Detect which cell encompasses the target text, then output its (x, y) center coordinate. 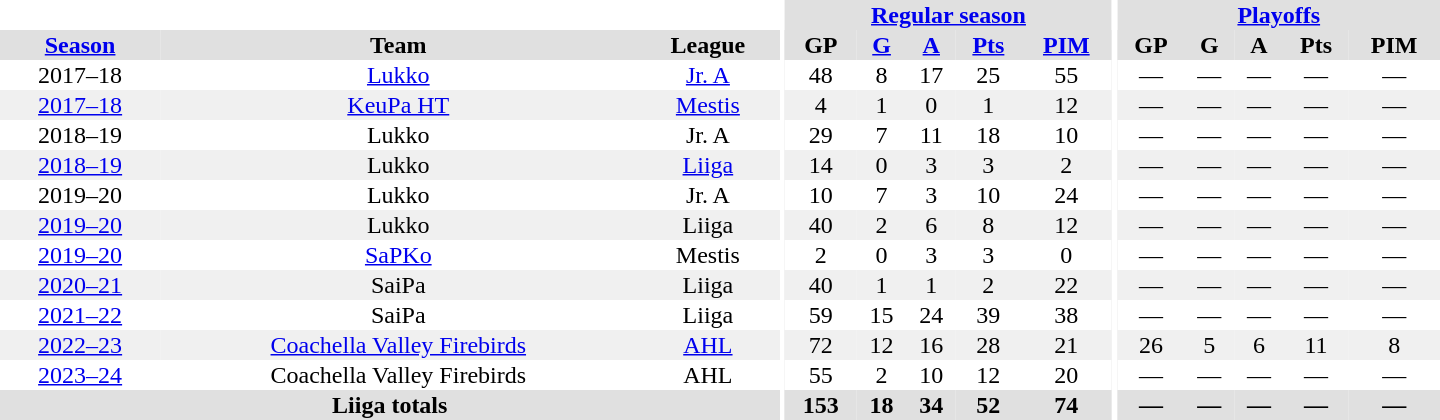
15 (882, 315)
2020–21 (80, 285)
153 (821, 405)
2023–24 (80, 375)
34 (931, 405)
Playoffs (1279, 15)
25 (988, 75)
KeuPa HT (398, 105)
16 (931, 345)
29 (821, 135)
Season (80, 45)
4 (821, 105)
28 (988, 345)
20 (1066, 375)
14 (821, 165)
21 (1066, 345)
38 (1066, 315)
2022–23 (80, 345)
Team (398, 45)
39 (988, 315)
5 (1209, 345)
52 (988, 405)
17 (931, 75)
74 (1066, 405)
26 (1152, 345)
59 (821, 315)
2021–22 (80, 315)
22 (1066, 285)
League (708, 45)
Liiga totals (390, 405)
48 (821, 75)
Regular season (948, 15)
SaPKo (398, 255)
72 (821, 345)
